Output the (X, Y) coordinate of the center of the cell containing the given text.  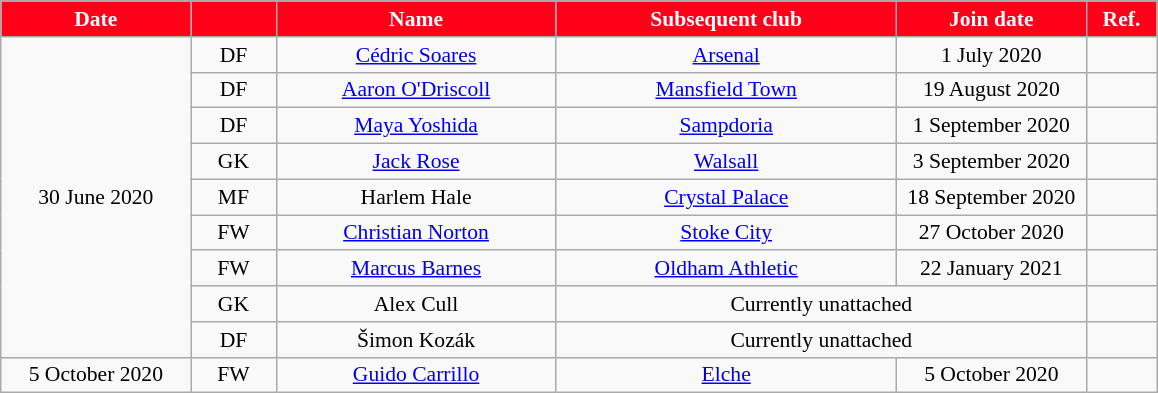
Date (96, 19)
Elche (726, 375)
Ref. (1121, 19)
Crystal Palace (726, 197)
Name (416, 19)
18 September 2020 (991, 197)
Šimon Kozák (416, 340)
Arsenal (726, 55)
Cédric Soares (416, 55)
Marcus Barnes (416, 269)
Harlem Hale (416, 197)
Jack Rose (416, 162)
Mansfield Town (726, 90)
MF (234, 197)
27 October 2020 (991, 233)
Aaron O'Driscoll (416, 90)
Christian Norton (416, 233)
Guido Carrillo (416, 375)
Alex Cull (416, 304)
30 June 2020 (96, 198)
Join date (991, 19)
Sampdoria (726, 126)
Maya Yoshida (416, 126)
Subsequent club (726, 19)
Stoke City (726, 233)
1 July 2020 (991, 55)
19 August 2020 (991, 90)
Oldham Athletic (726, 269)
1 September 2020 (991, 126)
3 September 2020 (991, 162)
22 January 2021 (991, 269)
Walsall (726, 162)
